Extract the (x, y) coordinate from the center of the cell holding the provided text.  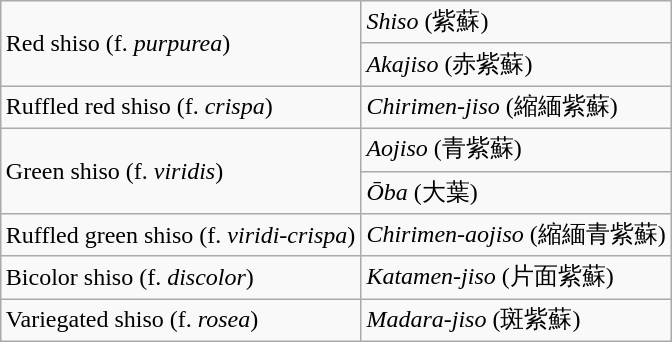
Shiso (紫蘇) (516, 22)
Ruffled red shiso (f. crispa) (180, 108)
Green shiso (f. viridis) (180, 170)
Variegated shiso (f. rosea) (180, 320)
Bicolor shiso (f. discolor) (180, 278)
Madara-jiso (斑紫蘇) (516, 320)
Ruffled green shiso (f. viridi-crispa) (180, 236)
Chirimen-jiso (縮緬紫蘇) (516, 108)
Katamen-jiso (片面紫蘇) (516, 278)
Chirimen-aojiso (縮緬青紫蘇) (516, 236)
Ōba (大葉) (516, 192)
Aojiso (青紫蘇) (516, 150)
Akajiso (赤紫蘇) (516, 64)
Red shiso (f. purpurea) (180, 44)
